Find where the given text appears and provide that cell's center as (x, y) coordinate. 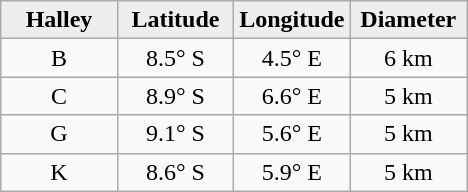
9.1° S (175, 134)
G (59, 134)
4.5° E (292, 58)
Latitude (175, 20)
6.6° E (292, 96)
5.9° E (292, 172)
6 km (408, 58)
Halley (59, 20)
8.6° S (175, 172)
8.9° S (175, 96)
C (59, 96)
5.6° E (292, 134)
Longitude (292, 20)
K (59, 172)
8.5° S (175, 58)
B (59, 58)
Diameter (408, 20)
